Detect which cell encompasses the target text, then output its [x, y] center coordinate. 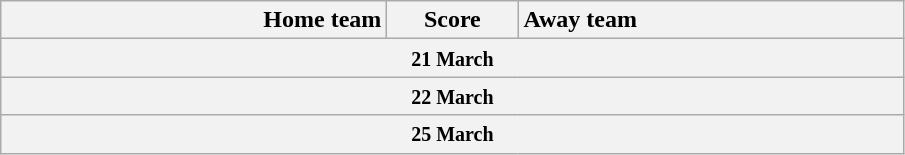
21 March [452, 58]
25 March [452, 134]
Score [452, 20]
Home team [194, 20]
Away team [711, 20]
22 March [452, 96]
